For the text-containing cell, return its midpoint in [x, y] coordinate format. 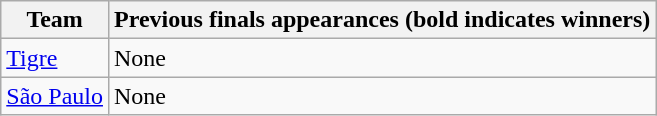
Team [55, 20]
Previous finals appearances (bold indicates winners) [382, 20]
Tigre [55, 58]
São Paulo [55, 96]
